Provide the (X, Y) coordinate of the cell's center where the given text is located.  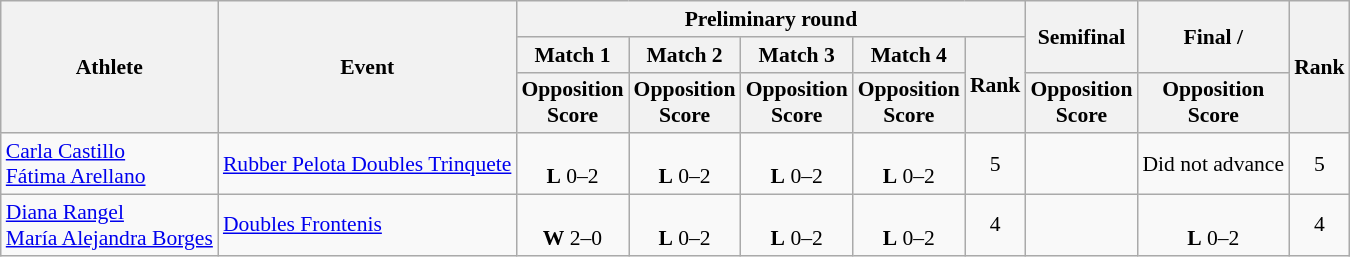
Match 3 (797, 55)
Diana RangelMaría Alejandra Borges (110, 226)
Preliminary round (770, 19)
Event (368, 67)
Match 1 (572, 55)
Match 4 (909, 55)
Final / (1213, 36)
Did not advance (1213, 164)
Athlete (110, 67)
W 2–0 (572, 226)
Carla CastilloFátima Arellano (110, 164)
Match 2 (685, 55)
Doubles Frontenis (368, 226)
Semifinal (1081, 36)
Rubber Pelota Doubles Trinquete (368, 164)
